Provide the [X, Y] coordinate of the cell's center where the given text is located.  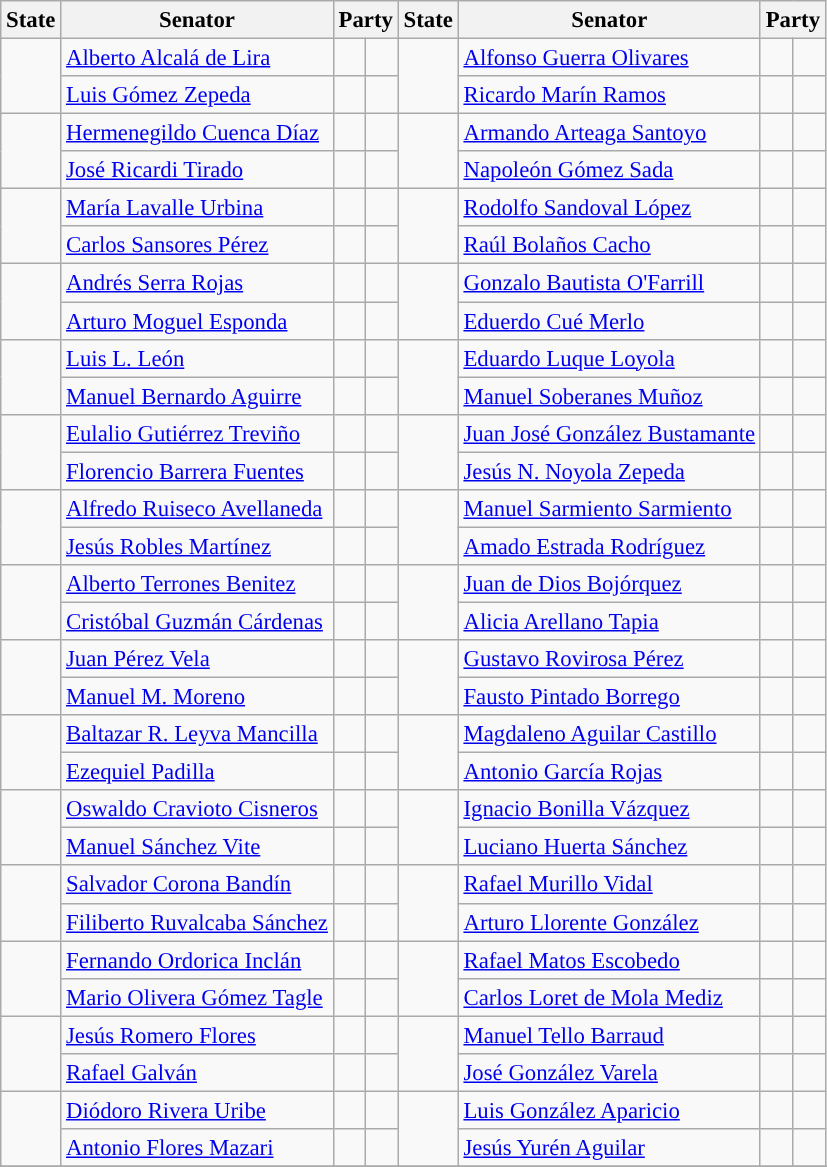
Carlos Sansores Pérez [198, 245]
Jesús N. Noyola Zepeda [609, 471]
María Lavalle Urbina [198, 208]
Arturo Moguel Esponda [198, 321]
Luis González Aparicio [609, 1110]
Arturo Llorente González [609, 922]
Manuel Soberanes Muñoz [609, 396]
Manuel Sánchez Vite [198, 847]
Amado Estrada Rodríguez [609, 546]
Eulalio Gutiérrez Treviño [198, 433]
Filiberto Ruvalcaba Sánchez [198, 922]
José González Varela [609, 1073]
Manuel Sarmiento Sarmiento [609, 509]
Juan Pérez Vela [198, 659]
Antonio Flores Mazari [198, 1148]
Florencio Barrera Fuentes [198, 471]
Alicia Arellano Tapia [609, 621]
Luis Gómez Zepeda [198, 95]
Alfredo Ruiseco Avellaneda [198, 509]
Luciano Huerta Sánchez [609, 847]
Antonio García Rojas [609, 772]
Jesús Yurén Aguilar [609, 1148]
Magdaleno Aguilar Castillo [609, 734]
José Ricardi Tirado [198, 170]
Eduardo Luque Loyola [609, 358]
Juan de Dios Bojórquez [609, 584]
Hermenegildo Cuenca Díaz [198, 133]
Armando Arteaga Santoyo [609, 133]
Andrés Serra Rojas [198, 283]
Fernando Ordorica Inclán [198, 960]
Salvador Corona Bandín [198, 885]
Diódoro Rivera Uribe [198, 1110]
Rafael Murillo Vidal [609, 885]
Rafael Matos Escobedo [609, 960]
Rafael Galván [198, 1073]
Baltazar R. Leyva Mancilla [198, 734]
Fausto Pintado Borrego [609, 697]
Alfonso Guerra Olivares [609, 58]
Cristóbal Guzmán Cárdenas [198, 621]
Manuel Bernardo Aguirre [198, 396]
Manuel M. Moreno [198, 697]
Ignacio Bonilla Vázquez [609, 809]
Mario Olivera Gómez Tagle [198, 997]
Jesús Robles Martínez [198, 546]
Alberto Terrones Benitez [198, 584]
Gustavo Rovirosa Pérez [609, 659]
Oswaldo Cravioto Cisneros [198, 809]
Ezequiel Padilla [198, 772]
Eduerdo Cué Merlo [609, 321]
Carlos Loret de Mola Mediz [609, 997]
Rodolfo Sandoval López [609, 208]
Jesús Romero Flores [198, 1035]
Manuel Tello Barraud [609, 1035]
Luis L. León [198, 358]
Alberto Alcalá de Lira [198, 58]
Raúl Bolaños Cacho [609, 245]
Juan José González Bustamante [609, 433]
Gonzalo Bautista O'Farrill [609, 283]
Ricardo Marín Ramos [609, 95]
Napoleón Gómez Sada [609, 170]
